Detect which cell encompasses the target text, then output its (X, Y) center coordinate. 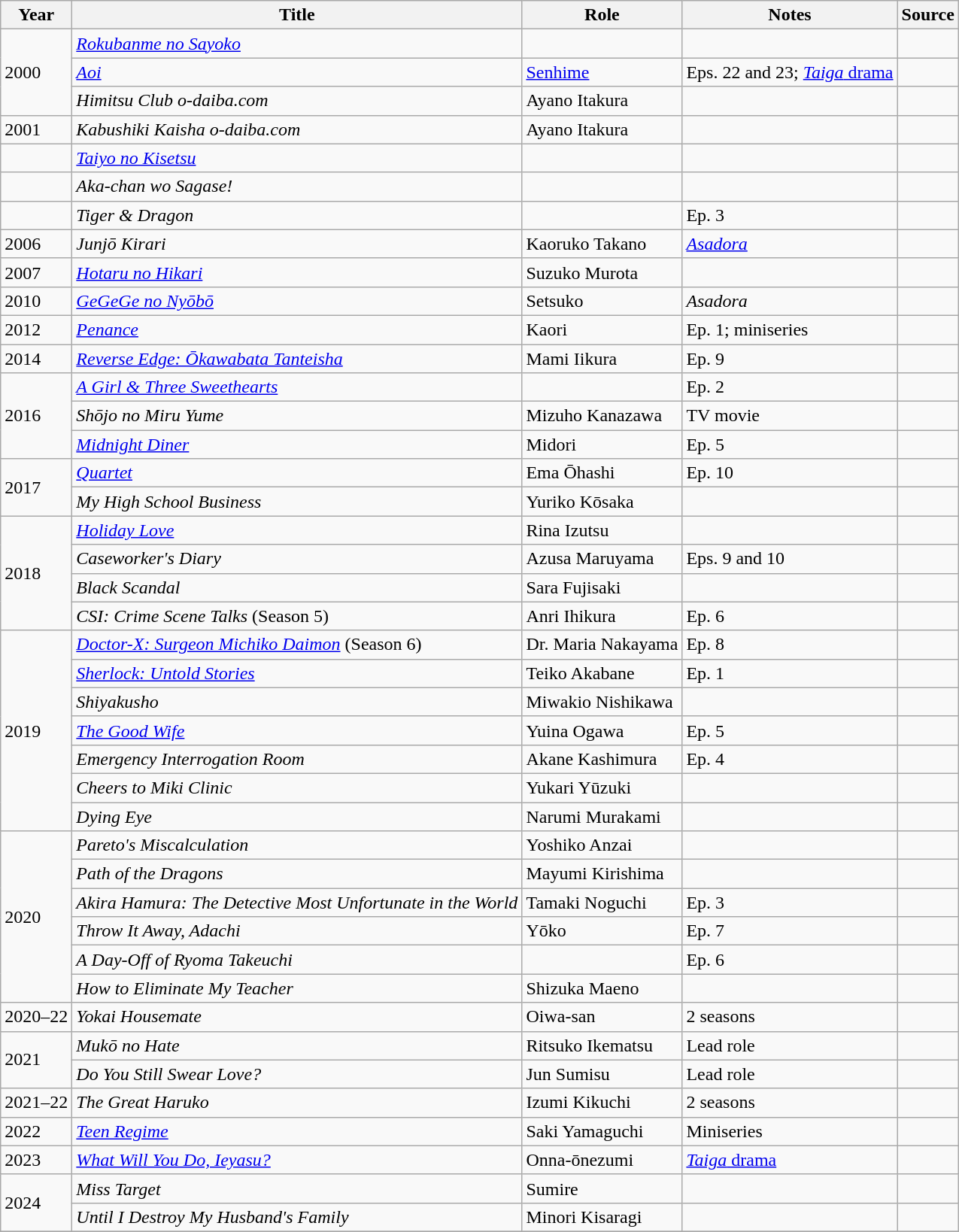
2021–22 (36, 1103)
2012 (36, 329)
Year (36, 15)
Yukari Yūzuki (602, 787)
Saki Yamaguchi (602, 1131)
Akira Hamura: The Detective Most Unfortunate in the World (297, 903)
2018 (36, 573)
Anri Ihikura (602, 616)
Ema Ōhashi (602, 473)
Shiyakusho (297, 702)
Hotaru no Hikari (297, 272)
Until I Destroy My Husband's Family (297, 1217)
Yōko (602, 931)
Teen Regime (297, 1131)
Yuina Ogawa (602, 730)
Tiger & Dragon (297, 215)
Yokai Housemate (297, 1017)
Dying Eye (297, 816)
TV movie (790, 416)
Source (928, 15)
Yuriko Kōsaka (602, 502)
The Great Haruko (297, 1103)
Suzuko Murota (602, 272)
Mukō no Hate (297, 1045)
Black Scandal (297, 587)
Aka-chan wo Sagase! (297, 187)
Onna-ōnezumi (602, 1160)
Ep. 4 (790, 759)
Kabushiki Kaisha o-daiba.com (297, 129)
Ep. 8 (790, 645)
Quartet (297, 473)
Notes (790, 15)
Eps. 22 and 23; Taiga drama (790, 72)
Akane Kashimura (602, 759)
Ep. 1 (790, 673)
Ritsuko Ikematsu (602, 1045)
Sumire (602, 1188)
2014 (36, 359)
Cheers to Miki Clinic (297, 787)
2019 (36, 730)
Mizuho Kanazawa (602, 416)
GeGeGe no Nyōbō (297, 301)
Oiwa-san (602, 1017)
Minori Kisaragi (602, 1217)
What Will You Do, Ieyasu? (297, 1160)
Azusa Maruyama (602, 559)
2024 (36, 1203)
Ep. 2 (790, 387)
2001 (36, 129)
Penance (297, 329)
Setsuko (602, 301)
Role (602, 15)
2020–22 (36, 1017)
Dr. Maria Nakayama (602, 645)
The Good Wife (297, 730)
Midori (602, 445)
Mami Iikura (602, 359)
Rina Izutsu (602, 530)
A Girl & Three Sweethearts (297, 387)
Taiga drama (790, 1160)
Junjō Kirari (297, 244)
Pareto's Miscalculation (297, 845)
2006 (36, 244)
Eps. 9 and 10 (790, 559)
Miss Target (297, 1188)
Yoshiko Anzai (602, 845)
Path of the Dragons (297, 874)
2007 (36, 272)
Caseworker's Diary (297, 559)
2010 (36, 301)
Senhime (602, 72)
A Day-Off of Ryoma Takeuchi (297, 960)
2022 (36, 1131)
Tamaki Noguchi (602, 903)
2023 (36, 1160)
Doctor-X: Surgeon Michiko Daimon (Season 6) (297, 645)
Sara Fujisaki (602, 587)
Shōjo no Miru Yume (297, 416)
Aoi (297, 72)
Jun Sumisu (602, 1074)
Taiyo no Kisetsu (297, 158)
Miniseries (790, 1131)
2021 (36, 1060)
Ep. 10 (790, 473)
Sherlock: Untold Stories (297, 673)
Shizuka Maeno (602, 988)
Mayumi Kirishima (602, 874)
Ep. 1; miniseries (790, 329)
Reverse Edge: Ōkawabata Tanteisha (297, 359)
Kaoruko Takano (602, 244)
Miwakio Nishikawa (602, 702)
Himitsu Club o-daiba.com (297, 101)
Kaori (602, 329)
2017 (36, 487)
Teiko Akabane (602, 673)
Ep. 9 (790, 359)
Narumi Murakami (602, 816)
Izumi Kikuchi (602, 1103)
Title (297, 15)
Throw It Away, Adachi (297, 931)
My High School Business (297, 502)
Rokubanme no Sayoko (297, 44)
Ep. 7 (790, 931)
Midnight Diner (297, 445)
2016 (36, 416)
CSI: Crime Scene Talks (Season 5) (297, 616)
How to Eliminate My Teacher (297, 988)
Do You Still Swear Love? (297, 1074)
2020 (36, 917)
2000 (36, 72)
Emergency Interrogation Room (297, 759)
Holiday Love (297, 530)
